Find where the given text appears and provide that cell's center as [X, Y] coordinate. 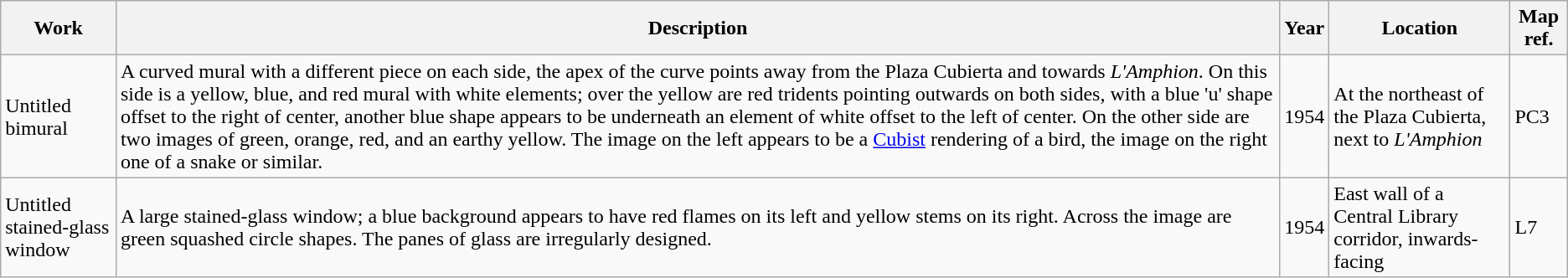
Year [1305, 28]
Map ref. [1539, 28]
Untitled bimural [59, 116]
L7 [1539, 228]
PC3 [1539, 116]
East wall of a Central Library corridor, inwards-facing [1420, 228]
Untitled stained-glass window [59, 228]
Location [1420, 28]
At the northeast of the Plaza Cubierta, next to L'Amphion [1420, 116]
Description [697, 28]
Work [59, 28]
